Extract the (X, Y) coordinate from the center of the cell holding the provided text.  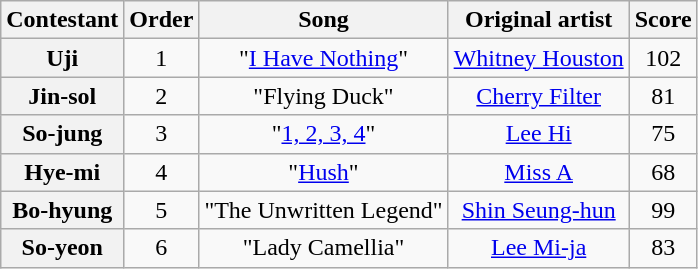
Whitney Houston (538, 58)
"The Unwritten Legend" (324, 210)
99 (663, 210)
"I Have Nothing" (324, 58)
68 (663, 172)
"1, 2, 3, 4" (324, 134)
So-yeon (62, 248)
Hye-mi (62, 172)
3 (162, 134)
Jin-sol (62, 96)
So-jung (62, 134)
Shin Seung-hun (538, 210)
83 (663, 248)
Song (324, 20)
81 (663, 96)
Cherry Filter (538, 96)
Lee Mi-ja (538, 248)
Bo-hyung (62, 210)
4 (162, 172)
Score (663, 20)
75 (663, 134)
Order (162, 20)
Contestant (62, 20)
Miss A (538, 172)
102 (663, 58)
"Flying Duck" (324, 96)
Lee Hi (538, 134)
1 (162, 58)
"Lady Camellia" (324, 248)
5 (162, 210)
Uji (62, 58)
"Hush" (324, 172)
6 (162, 248)
2 (162, 96)
Original artist (538, 20)
